Pinpoint the cell where the given text exists, returning its (X, Y) midpoint coordinate. 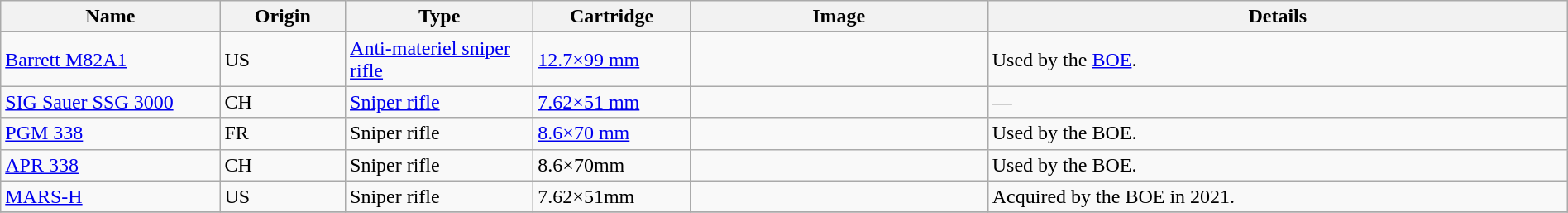
Cartridge (612, 17)
FR (283, 133)
7.62×51 mm (612, 102)
APR 338 (111, 165)
Origin (283, 17)
Barrett M82A1 (111, 60)
Image (839, 17)
Anti-materiel sniper rifle (440, 60)
Acquired by the BOE in 2021. (1277, 196)
— (1277, 102)
8.6×70 mm (612, 133)
Name (111, 17)
SIG Sauer SSG 3000 (111, 102)
MARS-H (111, 196)
8.6×70mm (612, 165)
12.7×99 mm (612, 60)
7.62×51mm (612, 196)
Type (440, 17)
PGM 338 (111, 133)
Details (1277, 17)
